Pinpoint the cell where the given text exists, returning its (x, y) midpoint coordinate. 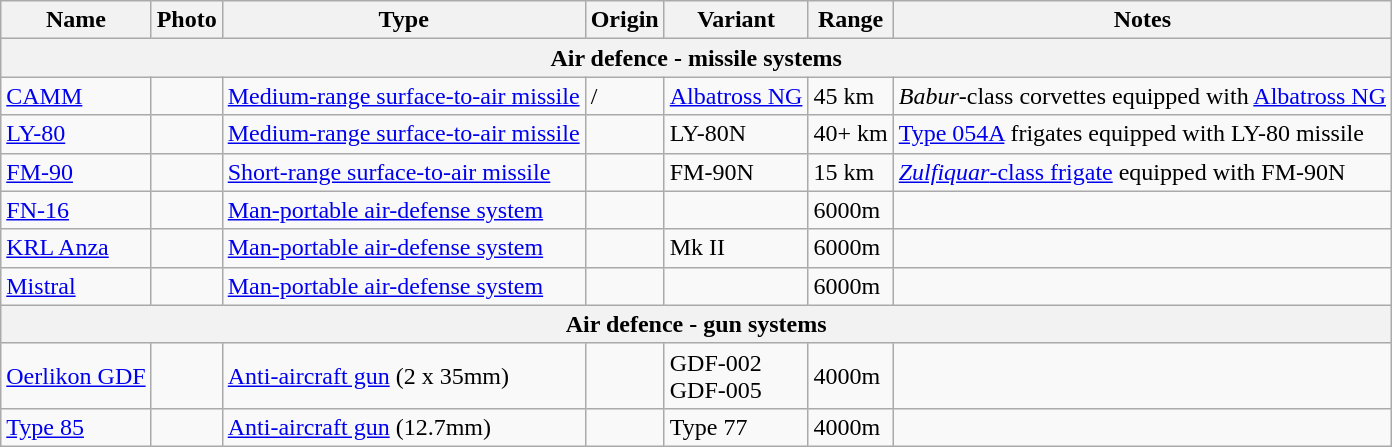
Type (404, 20)
Albatross NG (736, 96)
Zulfiquar-class frigate equipped with FM-90N (1142, 172)
Name (76, 20)
LY-80 (76, 134)
FN-16 (76, 210)
/ (624, 96)
Range (850, 20)
Air defence - missile systems (696, 58)
Mistral (76, 286)
Anti-aircraft gun (2 x 35mm) (404, 376)
FM-90N (736, 172)
LY-80N (736, 134)
GDF-002GDF-005 (736, 376)
Photo (186, 20)
KRL Anza (76, 248)
Short-range surface-to-air missile (404, 172)
Type 054A frigates equipped with LY-80 missile (1142, 134)
Mk II (736, 248)
45 km (850, 96)
Variant (736, 20)
Anti-aircraft gun (12.7mm) (404, 427)
Oerlikon GDF (76, 376)
Origin (624, 20)
Type 85 (76, 427)
Notes (1142, 20)
Type 77 (736, 427)
FM-90 (76, 172)
Air defence - gun systems (696, 324)
40+ km (850, 134)
CAMM (76, 96)
Babur-class corvettes equipped with Albatross NG (1142, 96)
15 km (850, 172)
